For the text-containing cell, return its midpoint in [x, y] coordinate format. 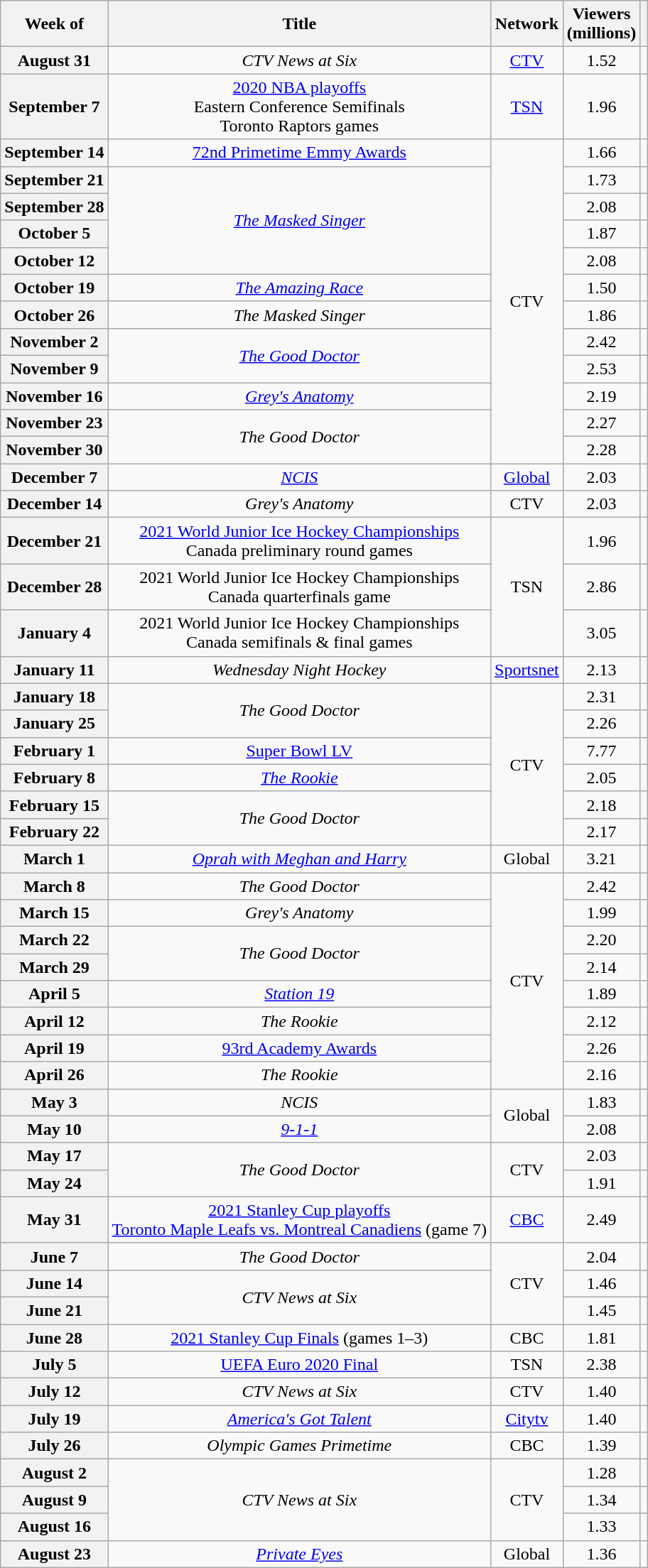
Olympic Games Primetime [300, 1446]
1.28 [601, 1473]
July 19 [54, 1419]
June 14 [54, 1283]
May 3 [54, 1102]
Title [300, 24]
May 31 [54, 1220]
December 14 [54, 504]
July 5 [54, 1365]
2.04 [601, 1256]
2.31 [601, 697]
June 21 [54, 1310]
1.34 [601, 1500]
August 23 [54, 1554]
1.86 [601, 315]
Super Bowl LV [300, 751]
Wednesday Night Hockey [300, 670]
2.19 [601, 396]
2.12 [601, 1021]
June 7 [54, 1256]
Private Eyes [300, 1554]
Sportsnet [527, 670]
January 11 [54, 670]
1.89 [601, 994]
2.53 [601, 369]
December 7 [54, 477]
November 9 [54, 369]
Week of [54, 24]
2.18 [601, 805]
The Amazing Race [300, 288]
April 5 [54, 994]
1.87 [601, 234]
June 28 [54, 1337]
2021 Stanley Cup playoffsToronto Maple Leafs vs. Montreal Canadiens (game 7) [300, 1220]
2.17 [601, 832]
2.28 [601, 450]
February 15 [54, 805]
November 16 [54, 396]
February 1 [54, 751]
1.33 [601, 1527]
July 12 [54, 1392]
September 7 [54, 107]
72nd Primetime Emmy Awards [300, 153]
October 19 [54, 288]
September 21 [54, 180]
2021 World Junior Ice Hockey ChampionshipsCanada semifinals & final games [300, 633]
2020 NBA playoffsEastern Conference SemifinalsToronto Raptors games [300, 107]
August 9 [54, 1500]
2.13 [601, 670]
March 29 [54, 967]
July 26 [54, 1446]
1.99 [601, 913]
Network [527, 24]
9-1-1 [300, 1129]
1.52 [601, 60]
April 19 [54, 1048]
3.05 [601, 633]
2.05 [601, 778]
1.50 [601, 288]
2.86 [601, 587]
November 30 [54, 450]
2.16 [601, 1075]
September 14 [54, 153]
1.73 [601, 180]
1.45 [601, 1310]
UEFA Euro 2020 Final [300, 1365]
1.91 [601, 1183]
December 21 [54, 541]
1.83 [601, 1102]
2.20 [601, 940]
May 24 [54, 1183]
Station 19 [300, 994]
September 28 [54, 207]
August 2 [54, 1473]
November 2 [54, 342]
January 18 [54, 697]
2021 World Junior Ice Hockey ChampionshipsCanada quarterfinals game [300, 587]
March 1 [54, 859]
1.39 [601, 1446]
February 22 [54, 832]
7.77 [601, 751]
December 28 [54, 587]
1.46 [601, 1283]
Oprah with Meghan and Harry [300, 859]
1.81 [601, 1337]
Citytv [527, 1419]
August 31 [54, 60]
April 12 [54, 1021]
Viewers(millions) [601, 24]
1.36 [601, 1554]
2.14 [601, 967]
February 8 [54, 778]
2021 Stanley Cup Finals (games 1–3) [300, 1337]
3.21 [601, 859]
2.38 [601, 1365]
October 12 [54, 261]
May 10 [54, 1129]
August 16 [54, 1527]
March 8 [54, 886]
America's Got Talent [300, 1419]
93rd Academy Awards [300, 1048]
2021 World Junior Ice Hockey ChampionshipsCanada preliminary round games [300, 541]
2.49 [601, 1220]
October 26 [54, 315]
March 22 [54, 940]
1.66 [601, 153]
2.27 [601, 423]
January 4 [54, 633]
November 23 [54, 423]
May 17 [54, 1156]
January 25 [54, 724]
March 15 [54, 913]
April 26 [54, 1075]
October 5 [54, 234]
